Search for the cell housing the specified text and yield its (X, Y) center coordinate. 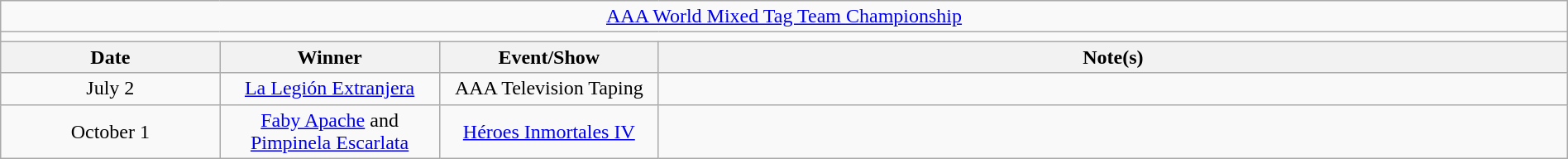
Date (111, 57)
AAA World Mixed Tag Team Championship (784, 17)
Faby Apache and Pimpinela Escarlata (329, 131)
Note(s) (1113, 57)
La Legión Extranjera (329, 89)
Winner (329, 57)
October 1 (111, 131)
AAA Television Taping (549, 89)
Event/Show (549, 57)
Héroes Inmortales IV (549, 131)
July 2 (111, 89)
